Search for the cell housing the specified text and yield its [x, y] center coordinate. 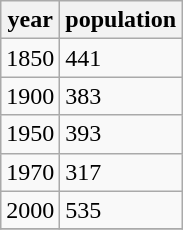
441 [121, 58]
population [121, 20]
1950 [30, 134]
1900 [30, 96]
2000 [30, 210]
1970 [30, 172]
383 [121, 96]
393 [121, 134]
317 [121, 172]
year [30, 20]
535 [121, 210]
1850 [30, 58]
